Provide the [X, Y] coordinate of the cell's center where the given text is located.  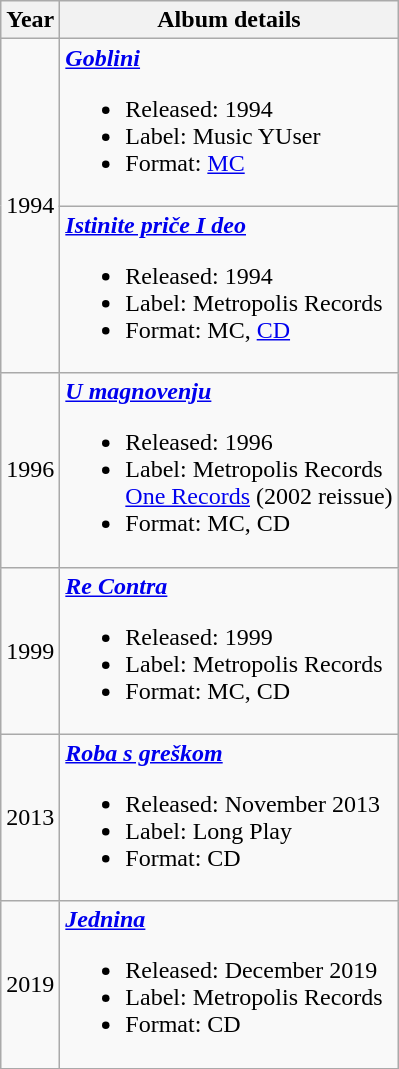
JedninaReleased: December 2019Label: Metropolis RecordsFormat: CD [229, 984]
GobliniReleased: 1994Label: Music YUserFormat: MC [229, 122]
U magnovenjuReleased: 1996Label: Metropolis RecordsOne Records (2002 reissue)Format: MC, CD [229, 470]
2013 [30, 818]
1996 [30, 470]
Album details [229, 20]
2019 [30, 984]
Roba s greškomReleased: November 2013Label: Long PlayFormat: CD [229, 818]
1999 [30, 650]
1994 [30, 206]
Re ContraReleased: 1999Label: Metropolis RecordsFormat: MC, CD [229, 650]
Year [30, 20]
Istinite priče I deoReleased: 1994Label: Metropolis RecordsFormat: MC, CD [229, 290]
